Output the [x, y] coordinate of the center of the cell containing the given text.  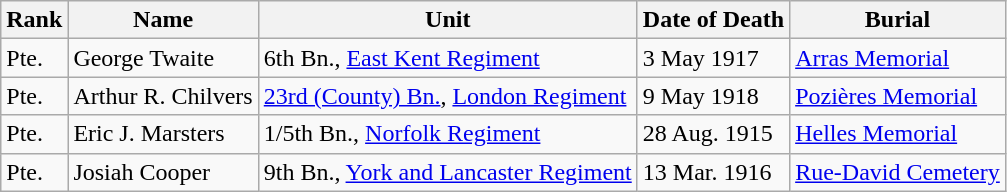
Pozières Memorial [898, 96]
Unit [448, 20]
Arthur R. Chilvers [163, 96]
9th Bn., York and Lancaster Regiment [448, 172]
Rank [34, 20]
1/5th Bn., Norfolk Regiment [448, 134]
23rd (County) Bn., London Regiment [448, 96]
Josiah Cooper [163, 172]
13 Mar. 1916 [713, 172]
Date of Death [713, 20]
Name [163, 20]
Burial [898, 20]
3 May 1917 [713, 58]
Eric J. Marsters [163, 134]
28 Aug. 1915 [713, 134]
Arras Memorial [898, 58]
6th Bn., East Kent Regiment [448, 58]
Rue-David Cemetery [898, 172]
George Twaite [163, 58]
9 May 1918 [713, 96]
Helles Memorial [898, 134]
